Determine the (x, y) coordinate at the center of the cell enclosing the given text.  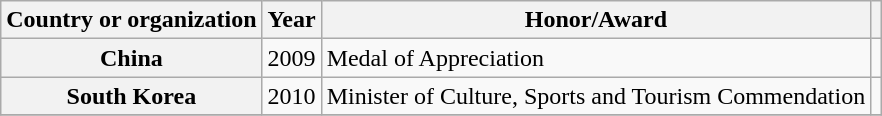
Minister of Culture, Sports and Tourism Commendation (596, 96)
South Korea (132, 96)
Medal of Appreciation (596, 58)
2009 (292, 58)
China (132, 58)
Honor/Award (596, 20)
Year (292, 20)
2010 (292, 96)
Country or organization (132, 20)
